Search for the cell housing the specified text and yield its [X, Y] center coordinate. 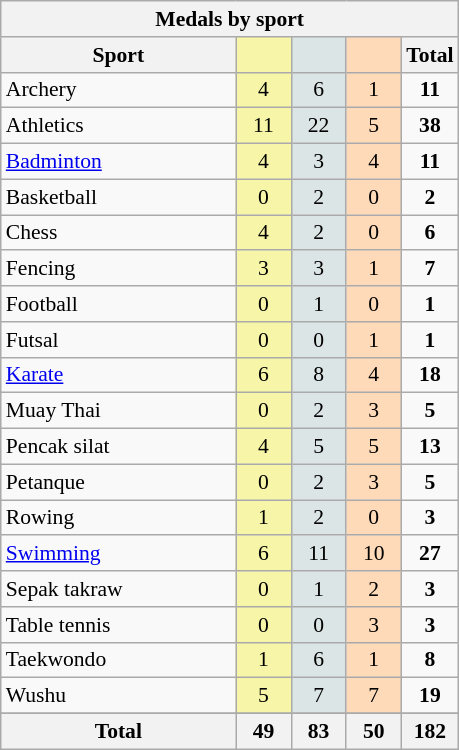
182 [430, 732]
Swimming [118, 554]
Chess [118, 233]
Wushu [118, 696]
Pencak silat [118, 447]
Karate [118, 375]
22 [318, 126]
Sepak takraw [118, 589]
Rowing [118, 518]
Fencing [118, 269]
Table tennis [118, 625]
38 [430, 126]
Futsal [118, 340]
Sport [118, 55]
19 [430, 696]
Archery [118, 90]
Football [118, 304]
18 [430, 375]
Basketball [118, 197]
Badminton [118, 162]
83 [318, 732]
13 [430, 447]
Petanque [118, 482]
27 [430, 554]
Medals by sport [230, 19]
50 [374, 732]
10 [374, 554]
Taekwondo [118, 660]
Muay Thai [118, 411]
49 [264, 732]
Athletics [118, 126]
